Detect which cell encompasses the target text, then output its (X, Y) center coordinate. 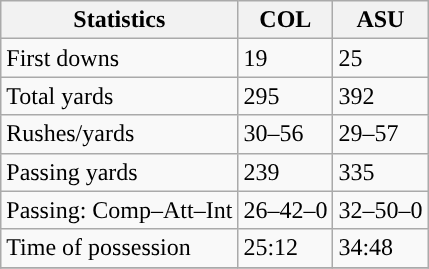
239 (286, 172)
19 (286, 58)
30–56 (286, 134)
25:12 (286, 248)
26–42–0 (286, 210)
ASU (380, 20)
Passing yards (120, 172)
32–50–0 (380, 210)
COL (286, 20)
Passing: Comp–Att–Int (120, 210)
295 (286, 96)
First downs (120, 58)
335 (380, 172)
29–57 (380, 134)
Statistics (120, 20)
Rushes/yards (120, 134)
34:48 (380, 248)
25 (380, 58)
Total yards (120, 96)
Time of possession (120, 248)
392 (380, 96)
